Scan for the cell matching the given text and deliver its [X, Y] coordinate at center. 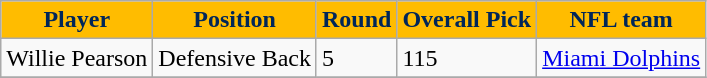
115 [467, 58]
Round [356, 20]
Willie Pearson [77, 58]
Defensive Back [235, 58]
Player [77, 20]
Overall Pick [467, 20]
Miami Dolphins [622, 58]
Position [235, 20]
NFL team [622, 20]
5 [356, 58]
